For the text-containing cell, return its midpoint in (X, Y) coordinate format. 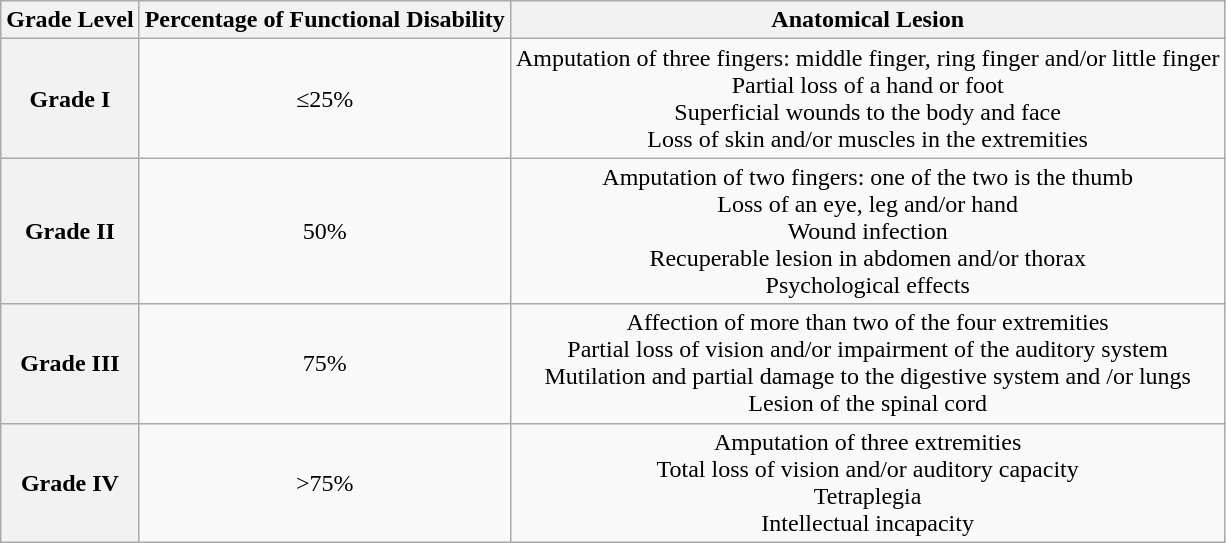
Grade IV (70, 482)
Grade Level (70, 20)
Percentage of Functional Disability (324, 20)
Grade III (70, 364)
Grade I (70, 98)
Anatomical Lesion (868, 20)
≤25% (324, 98)
Amputation of three extremitiesTotal loss of vision and/or auditory capacityTetraplegiaIntellectual incapacity (868, 482)
Grade II (70, 231)
75% (324, 364)
>75% (324, 482)
50% (324, 231)
